Scan for the cell matching the given text and deliver its (x, y) coordinate at center. 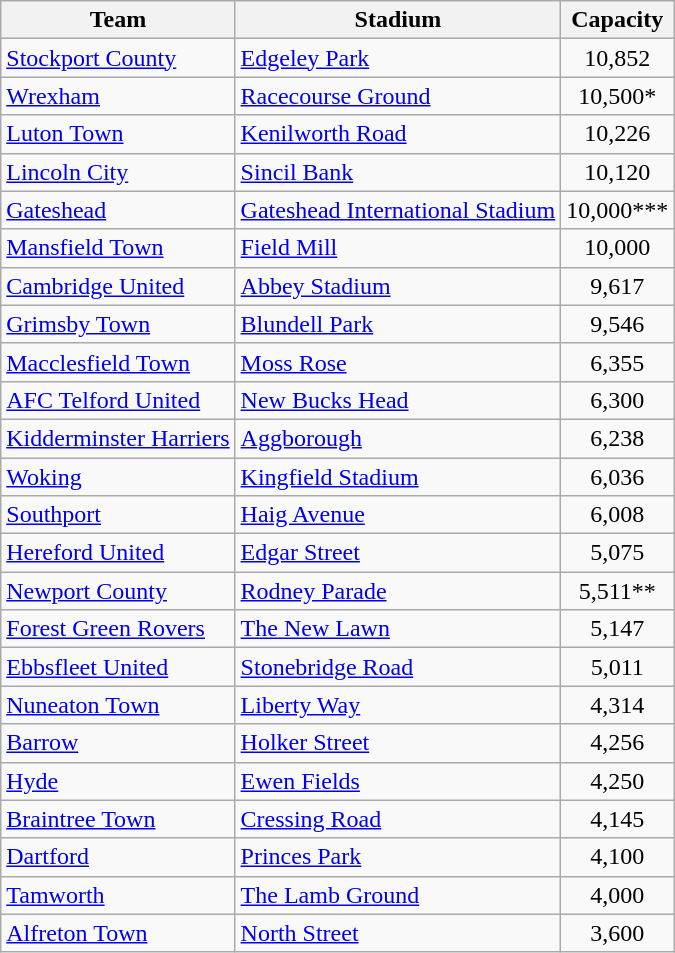
Team (118, 20)
4,256 (618, 743)
5,511** (618, 591)
Mansfield Town (118, 248)
10,120 (618, 172)
Kingfield Stadium (398, 477)
North Street (398, 933)
Dartford (118, 857)
New Bucks Head (398, 400)
Liberty Way (398, 705)
Forest Green Rovers (118, 629)
Braintree Town (118, 819)
10,000 (618, 248)
Stadium (398, 20)
9,546 (618, 324)
The New Lawn (398, 629)
Wrexham (118, 96)
5,075 (618, 553)
Haig Avenue (398, 515)
Macclesfield Town (118, 362)
Woking (118, 477)
4,250 (618, 781)
Gateshead International Stadium (398, 210)
4,145 (618, 819)
Sincil Bank (398, 172)
4,100 (618, 857)
3,600 (618, 933)
4,000 (618, 895)
9,617 (618, 286)
Hereford United (118, 553)
10,500* (618, 96)
6,300 (618, 400)
Nuneaton Town (118, 705)
5,147 (618, 629)
Gateshead (118, 210)
Racecourse Ground (398, 96)
10,852 (618, 58)
6,008 (618, 515)
Blundell Park (398, 324)
Ebbsfleet United (118, 667)
Aggborough (398, 438)
Holker Street (398, 743)
Luton Town (118, 134)
Barrow (118, 743)
Kenilworth Road (398, 134)
6,036 (618, 477)
Abbey Stadium (398, 286)
Southport (118, 515)
Moss Rose (398, 362)
Rodney Parade (398, 591)
10,226 (618, 134)
Stonebridge Road (398, 667)
5,011 (618, 667)
Newport County (118, 591)
10,000*** (618, 210)
Field Mill (398, 248)
Edgeley Park (398, 58)
Edgar Street (398, 553)
Stockport County (118, 58)
Cambridge United (118, 286)
The Lamb Ground (398, 895)
Ewen Fields (398, 781)
Cressing Road (398, 819)
Hyde (118, 781)
Princes Park (398, 857)
Tamworth (118, 895)
6,355 (618, 362)
Alfreton Town (118, 933)
4,314 (618, 705)
Capacity (618, 20)
AFC Telford United (118, 400)
Grimsby Town (118, 324)
Kidderminster Harriers (118, 438)
6,238 (618, 438)
Lincoln City (118, 172)
